Search for the cell housing the specified text and yield its (X, Y) center coordinate. 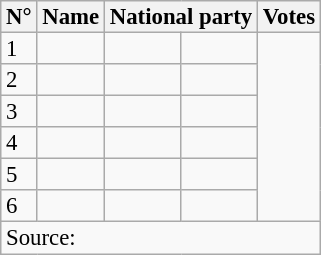
Name (71, 17)
National party (180, 17)
3 (19, 112)
5 (19, 175)
Votes (288, 17)
4 (19, 143)
2 (19, 80)
Source: (161, 238)
1 (19, 49)
N° (19, 17)
6 (19, 206)
